Return the [x, y] coordinate for the center point of the cell that contains the specified text.  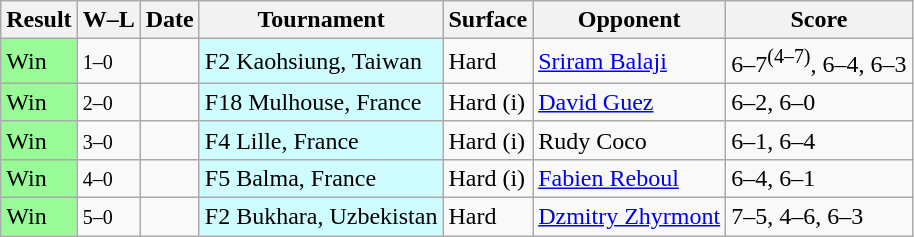
F4 Lille, France [321, 140]
1–0 [108, 62]
David Guez [630, 102]
Rudy Coco [630, 140]
F18 Mulhouse, France [321, 102]
F2 Kaohsiung, Taiwan [321, 62]
Score [819, 20]
Tournament [321, 20]
6–7(4–7), 6–4, 6–3 [819, 62]
3–0 [108, 140]
6–4, 6–1 [819, 178]
Dzmitry Zhyrmont [630, 217]
Sriram Balaji [630, 62]
Result [39, 20]
6–1, 6–4 [819, 140]
6–2, 6–0 [819, 102]
7–5, 4–6, 6–3 [819, 217]
Date [170, 20]
Surface [488, 20]
Fabien Reboul [630, 178]
2–0 [108, 102]
F5 Balma, France [321, 178]
Opponent [630, 20]
5–0 [108, 217]
F2 Bukhara, Uzbekistan [321, 217]
4–0 [108, 178]
W–L [108, 20]
